For the text-containing cell, return its midpoint in (x, y) coordinate format. 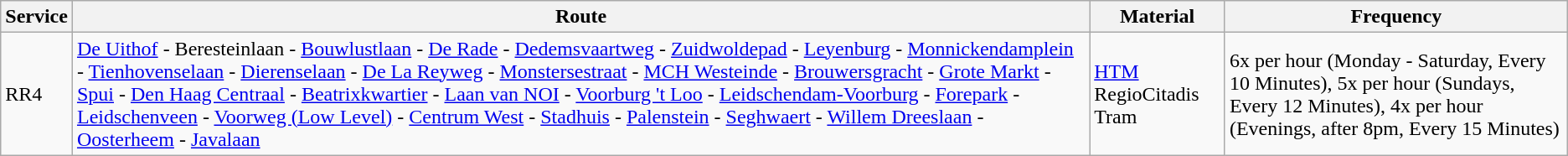
RR4 (37, 94)
Service (37, 17)
6x per hour (Monday - Saturday, Every 10 Minutes), 5x per hour (Sundays, Every 12 Minutes), 4x per hour (Evenings, after 8pm, Every 15 Minutes) (1395, 94)
Material (1158, 17)
Frequency (1395, 17)
Route (580, 17)
HTM RegioCitadis Tram (1158, 94)
